Extract the (x, y) coordinate from the center of the cell holding the provided text.  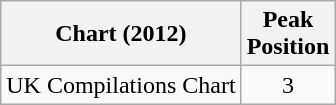
UK Compilations Chart (121, 85)
PeakPosition (288, 34)
3 (288, 85)
Chart (2012) (121, 34)
